Scan for the cell matching the given text and deliver its (x, y) coordinate at center. 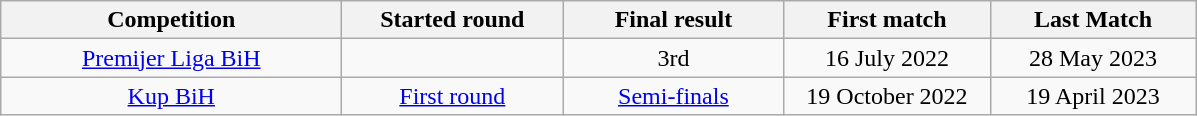
First round (452, 96)
Premijer Liga BiH (172, 58)
28 May 2023 (1093, 58)
16 July 2022 (887, 58)
19 April 2023 (1093, 96)
Started round (452, 20)
Kup BiH (172, 96)
Semi-finals (674, 96)
3rd (674, 58)
Last Match (1093, 20)
Competition (172, 20)
19 October 2022 (887, 96)
Final result (674, 20)
First match (887, 20)
